Locate the cell with the specified text and output its (X, Y) center coordinate. 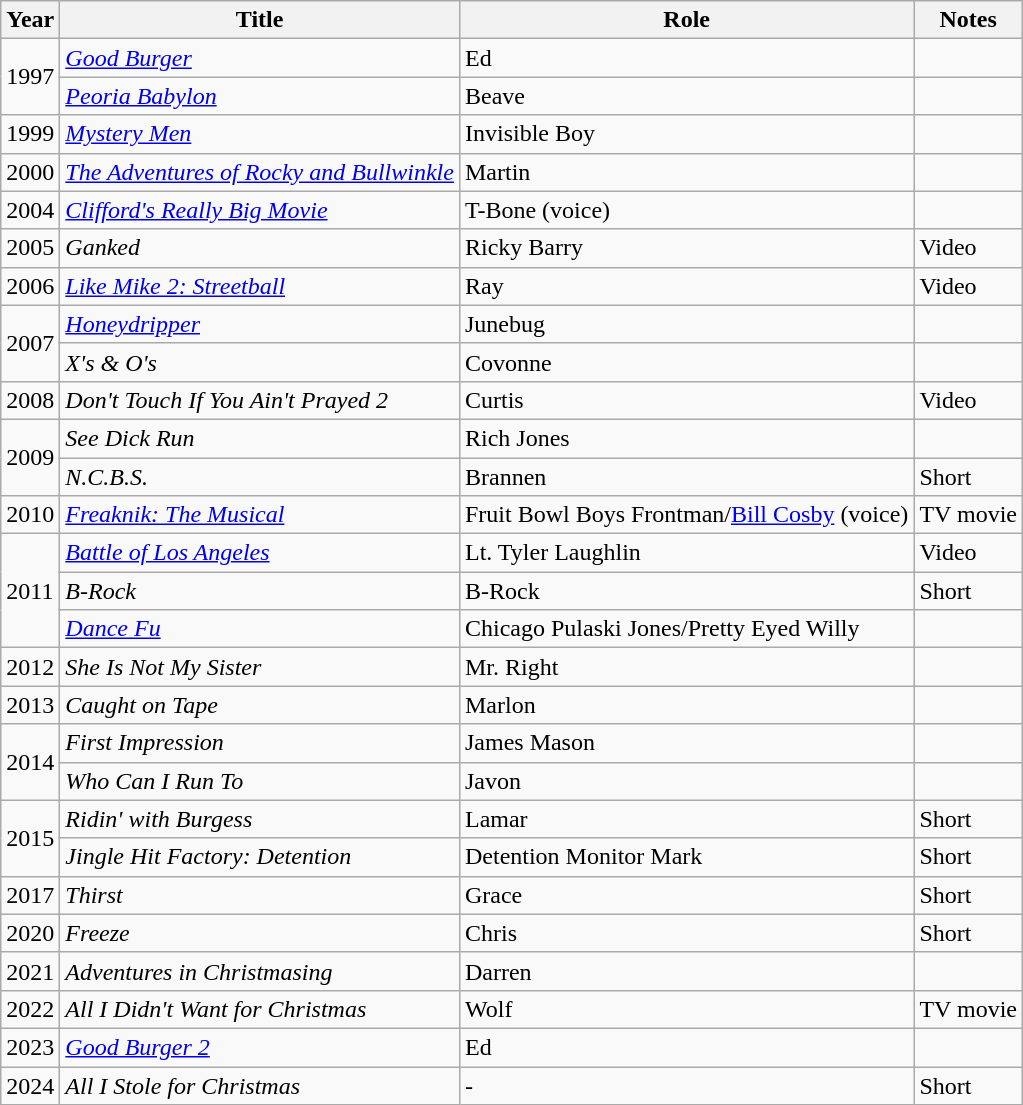
Battle of Los Angeles (260, 553)
Junebug (686, 324)
Don't Touch If You Ain't Prayed 2 (260, 400)
2024 (30, 1085)
See Dick Run (260, 438)
Like Mike 2: Streetball (260, 286)
Who Can I Run To (260, 781)
2005 (30, 248)
1999 (30, 134)
The Adventures of Rocky and Bullwinkle (260, 172)
2000 (30, 172)
Good Burger 2 (260, 1047)
Mr. Right (686, 667)
Good Burger (260, 58)
X's & O's (260, 362)
2022 (30, 1009)
All I Didn't Want for Christmas (260, 1009)
2021 (30, 971)
Notes (968, 20)
Darren (686, 971)
2015 (30, 838)
2004 (30, 210)
James Mason (686, 743)
2011 (30, 591)
2023 (30, 1047)
Beave (686, 96)
Ridin' with Burgess (260, 819)
2013 (30, 705)
Wolf (686, 1009)
Chicago Pulaski Jones/Pretty Eyed Willy (686, 629)
Honeydripper (260, 324)
Grace (686, 895)
Lt. Tyler Laughlin (686, 553)
N.C.B.S. (260, 477)
Martin (686, 172)
Lamar (686, 819)
She Is Not My Sister (260, 667)
1997 (30, 77)
Freeze (260, 933)
Curtis (686, 400)
Freaknik: The Musical (260, 515)
T-Bone (voice) (686, 210)
Ray (686, 286)
All I Stole for Christmas (260, 1085)
2014 (30, 762)
2007 (30, 343)
2012 (30, 667)
Fruit Bowl Boys Frontman/Bill Cosby (voice) (686, 515)
Marlon (686, 705)
Thirst (260, 895)
Ganked (260, 248)
Peoria Babylon (260, 96)
Clifford's Really Big Movie (260, 210)
Invisible Boy (686, 134)
2009 (30, 457)
Brannen (686, 477)
Role (686, 20)
Title (260, 20)
- (686, 1085)
Year (30, 20)
Javon (686, 781)
Jingle Hit Factory: Detention (260, 857)
2008 (30, 400)
2006 (30, 286)
Covonne (686, 362)
Rich Jones (686, 438)
2017 (30, 895)
Caught on Tape (260, 705)
2010 (30, 515)
Mystery Men (260, 134)
Adventures in Christmasing (260, 971)
2020 (30, 933)
Dance Fu (260, 629)
First Impression (260, 743)
Detention Monitor Mark (686, 857)
Ricky Barry (686, 248)
Chris (686, 933)
